Output the [X, Y] coordinate of the center of the cell containing the given text.  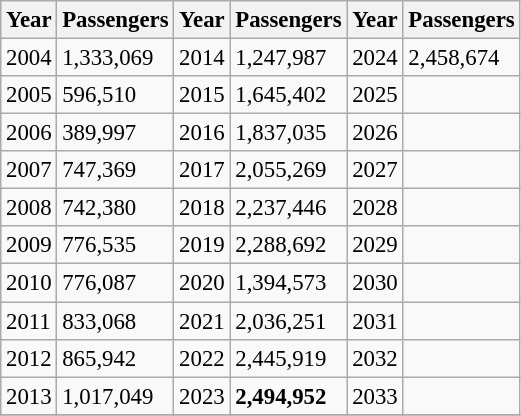
389,997 [116, 133]
742,380 [116, 208]
2020 [202, 283]
1,017,049 [116, 396]
1,645,402 [288, 95]
2,288,692 [288, 245]
776,087 [116, 283]
2,494,952 [288, 396]
2013 [29, 396]
2024 [375, 58]
865,942 [116, 358]
2008 [29, 208]
2017 [202, 170]
1,247,987 [288, 58]
2,237,446 [288, 208]
2033 [375, 396]
2027 [375, 170]
2016 [202, 133]
2029 [375, 245]
2023 [202, 396]
776,535 [116, 245]
2,055,269 [288, 170]
2019 [202, 245]
1,837,035 [288, 133]
2009 [29, 245]
2,036,251 [288, 321]
596,510 [116, 95]
2004 [29, 58]
833,068 [116, 321]
2018 [202, 208]
2014 [202, 58]
2011 [29, 321]
2,458,674 [462, 58]
1,394,573 [288, 283]
2028 [375, 208]
2010 [29, 283]
2025 [375, 95]
2031 [375, 321]
747,369 [116, 170]
2032 [375, 358]
2026 [375, 133]
2012 [29, 358]
2007 [29, 170]
2,445,919 [288, 358]
2022 [202, 358]
2006 [29, 133]
2021 [202, 321]
2015 [202, 95]
2030 [375, 283]
1,333,069 [116, 58]
2005 [29, 95]
